Output the (x, y) coordinate of the center of the cell containing the given text.  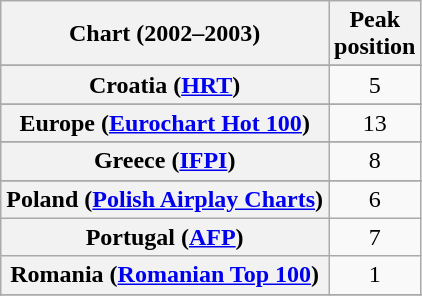
Romania (Romanian Top 100) (165, 275)
5 (375, 85)
Peakposition (375, 34)
Chart (2002–2003) (165, 34)
Croatia (HRT) (165, 85)
7 (375, 237)
8 (375, 161)
1 (375, 275)
Portugal (AFP) (165, 237)
6 (375, 199)
Europe (Eurochart Hot 100) (165, 123)
Poland (Polish Airplay Charts) (165, 199)
13 (375, 123)
Greece (IFPI) (165, 161)
